Extract the [x, y] coordinate from the center of the cell holding the provided text.  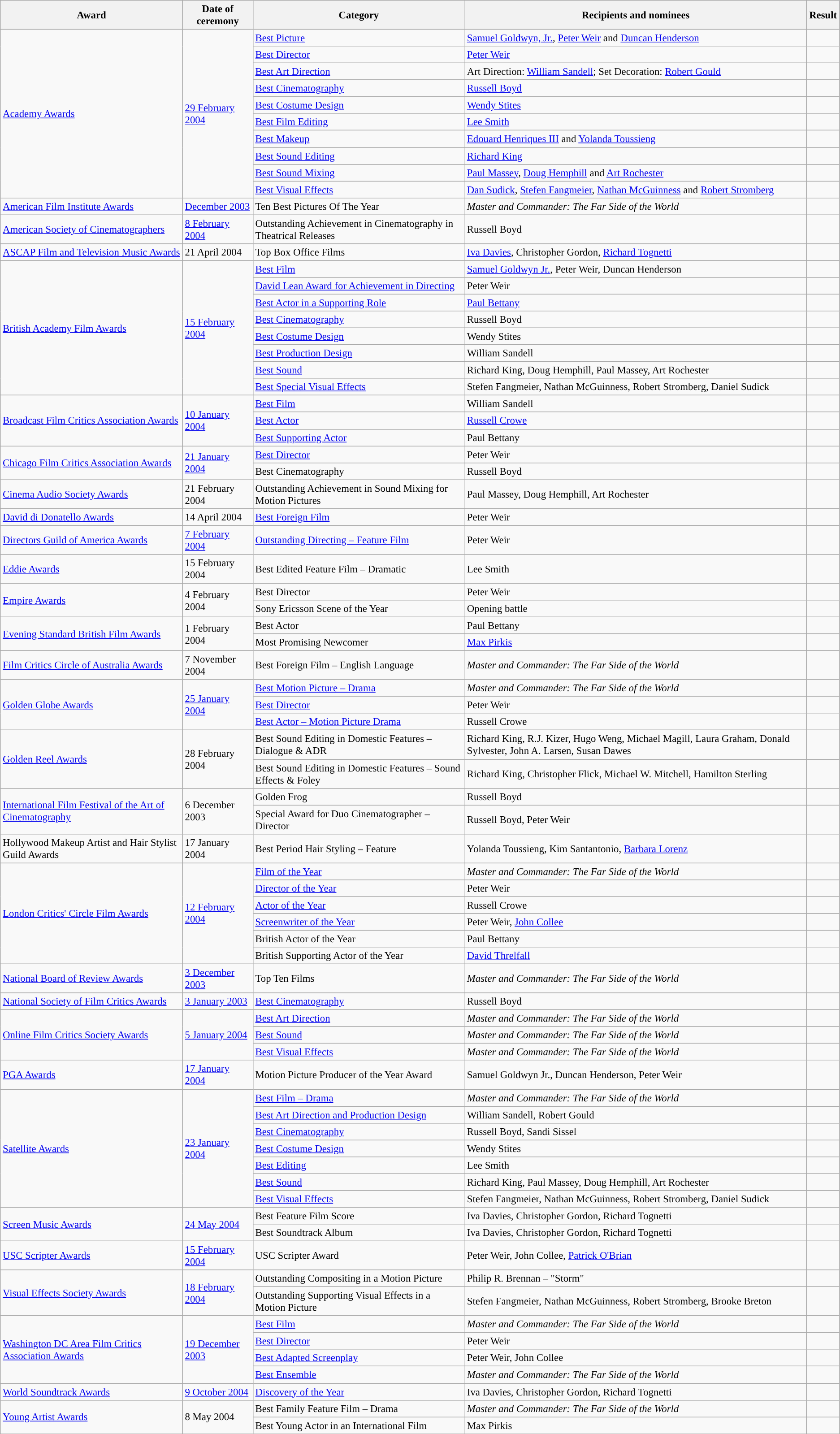
8 February 2004 [218, 230]
Golden Globe Awards [91, 705]
Outstanding Achievement in Sound Mixing for Motion Pictures [359, 494]
Best Foreign Film – English Language [359, 665]
Golden Reel Awards [91, 759]
Yolanda Toussieng, Kim Santantonio, Barbara Lorenz [636, 848]
December 2003 [218, 206]
Best Production Design [359, 353]
Broadcast Film Critics Association Awards [91, 420]
Best Film Editing [359, 122]
Best Sound Editing in Domestic Features – Sound Effects & Foley [359, 774]
Best Supporting Actor [359, 438]
Russell Boyd, Peter Weir [636, 819]
British Actor of the Year [359, 939]
Top Ten Films [359, 979]
Special Award for Duo Cinematographer – Director [359, 819]
Best Period Hair Styling – Feature [359, 848]
Eddie Awards [91, 569]
Outstanding Compositing in a Motion Picture [359, 1278]
Ten Best Pictures Of The Year [359, 206]
Samuel Goldwyn Jr., Duncan Henderson, Peter Weir [636, 1075]
Director of the Year [359, 888]
Samuel Goldwyn Jr., Peter Weir, Duncan Henderson [636, 269]
Washington DC Area Film Critics Association Awards [91, 1349]
Best Ensemble [359, 1375]
USC Scripter Award [359, 1256]
24 May 2004 [218, 1224]
Best Adapted Screenplay [359, 1358]
Opening battle [636, 609]
Edouard Henriques III and Yolanda Toussieng [636, 139]
Best Sound Editing in Domestic Features – Dialogue & ADR [359, 745]
Richard King, Christopher Flick, Michael W. Mitchell, Hamilton Sterling [636, 774]
Date of ceremony [218, 15]
Richard King, Paul Massey, Doug Hemphill, Art Rochester [636, 1182]
1 February 2004 [218, 634]
21 February 2004 [218, 494]
Richard King [636, 156]
Young Artist Awards [91, 1417]
British Supporting Actor of the Year [359, 956]
25 January 2004 [218, 705]
David di Donatello Awards [91, 517]
18 February 2004 [218, 1293]
Outstanding Directing – Feature Film [359, 540]
Best Special Visual Effects [359, 387]
Best Sound Editing [359, 156]
9 October 2004 [218, 1392]
29 February 2004 [218, 114]
David Lean Award for Achievement in Directing [359, 286]
Best Family Feature Film – Drama [359, 1408]
Evening Standard British Film Awards [91, 634]
PGA Awards [91, 1075]
Best Motion Picture – Drama [359, 688]
Discovery of the Year [359, 1392]
23 January 2004 [218, 1148]
Best Actor in a Supporting Role [359, 303]
National Board of Review Awards [91, 979]
3 January 2003 [218, 1001]
Screenwriter of the Year [359, 922]
21 April 2004 [218, 252]
Best Edited Feature Film – Dramatic [359, 569]
Paul Massey, Doug Hemphill, Art Rochester [636, 494]
19 December 2003 [218, 1349]
7 February 2004 [218, 540]
Screen Music Awards [91, 1224]
Empire Awards [91, 600]
Best Editing [359, 1165]
Samuel Goldwyn, Jr., Peter Weir and Duncan Henderson [636, 38]
Best Young Actor in an International Film [359, 1425]
Paul Massey, Doug Hemphill and Art Rochester [636, 173]
American Society of Cinematographers [91, 230]
Satellite Awards [91, 1148]
International Film Festival of the Art of Cinematography [91, 811]
Chicago Film Critics Association Awards [91, 463]
7 November 2004 [218, 665]
Recipients and nominees [636, 15]
3 December 2003 [218, 979]
National Society of Film Critics Awards [91, 1001]
Best Picture [359, 38]
Online Film Critics Society Awards [91, 1035]
Best Sound Mixing [359, 173]
Cinema Audio Society Awards [91, 494]
ASCAP Film and Television Music Awards [91, 252]
Academy Awards [91, 114]
21 January 2004 [218, 463]
British Academy Film Awards [91, 328]
Category [359, 15]
William Sandell, Robert Gould [636, 1115]
Film of the Year [359, 871]
Top Box Office Films [359, 252]
Actor of the Year [359, 905]
12 February 2004 [218, 914]
4 February 2004 [218, 600]
Dan Sudick, Stefen Fangmeier, Nathan McGuinness and Robert Stromberg [636, 190]
Golden Frog [359, 797]
5 January 2004 [218, 1035]
David Threlfall [636, 956]
Best Soundtrack Album [359, 1233]
Hollywood Makeup Artist and Hair Stylist Guild Awards [91, 848]
Visual Effects Society Awards [91, 1293]
Best Actor – Motion Picture Drama [359, 722]
6 December 2003 [218, 811]
Best Feature Film Score [359, 1216]
Award [91, 15]
Richard King, R.J. Kizer, Hugo Weng, Michael Magill, Laura Graham, Donald Sylvester, John A. Larsen, Susan Dawes [636, 745]
Art Direction: William Sandell; Set Decoration: Robert Gould [636, 72]
Sony Ericsson Scene of the Year [359, 609]
Film Critics Circle of Australia Awards [91, 665]
Most Promising Newcomer [359, 642]
Philip R. Brennan – "Storm" [636, 1278]
Result [823, 15]
10 January 2004 [218, 420]
American Film Institute Awards [91, 206]
Stefen Fangmeier, Nathan McGuinness, Robert Stromberg, Brooke Breton [636, 1302]
Outstanding Supporting Visual Effects in a Motion Picture [359, 1302]
Outstanding Achievement in Cinematography in Theatrical Releases [359, 230]
World Soundtrack Awards [91, 1392]
Best Film – Drama [359, 1098]
London Critics' Circle Film Awards [91, 914]
Directors Guild of America Awards [91, 540]
Peter Weir, John Collee, Patrick O'Brian [636, 1256]
Richard King, Doug Hemphill, Paul Massey, Art Rochester [636, 370]
USC Scripter Awards [91, 1256]
Motion Picture Producer of the Year Award [359, 1075]
Best Art Direction and Production Design [359, 1115]
Russell Boyd, Sandi Sissel [636, 1131]
14 April 2004 [218, 517]
Best Makeup [359, 139]
8 May 2004 [218, 1417]
28 February 2004 [218, 759]
Best Foreign Film [359, 517]
